Return (X, Y) of the center of cell containing provided text 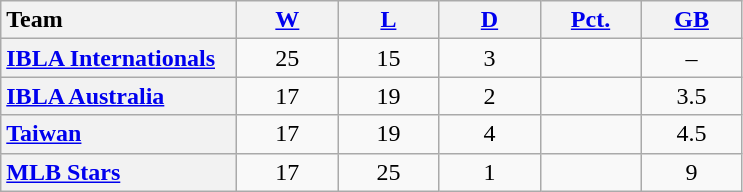
1 (490, 172)
D (490, 20)
– (692, 58)
9 (692, 172)
3 (490, 58)
Pct. (590, 20)
15 (388, 58)
2 (490, 96)
MLB Stars (119, 172)
GB (692, 20)
4 (490, 134)
IBLA Internationals (119, 58)
3.5 (692, 96)
Taiwan (119, 134)
IBLA Australia (119, 96)
L (388, 20)
W (288, 20)
Team (119, 20)
4.5 (692, 134)
